Detect which cell encompasses the target text, then output its (X, Y) center coordinate. 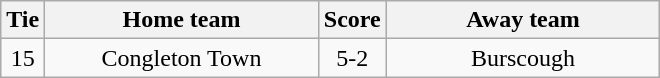
Congleton Town (182, 58)
15 (23, 58)
Away team (523, 20)
Score (352, 20)
5-2 (352, 58)
Burscough (523, 58)
Home team (182, 20)
Tie (23, 20)
